Pinpoint the cell where the given text exists, returning its (x, y) midpoint coordinate. 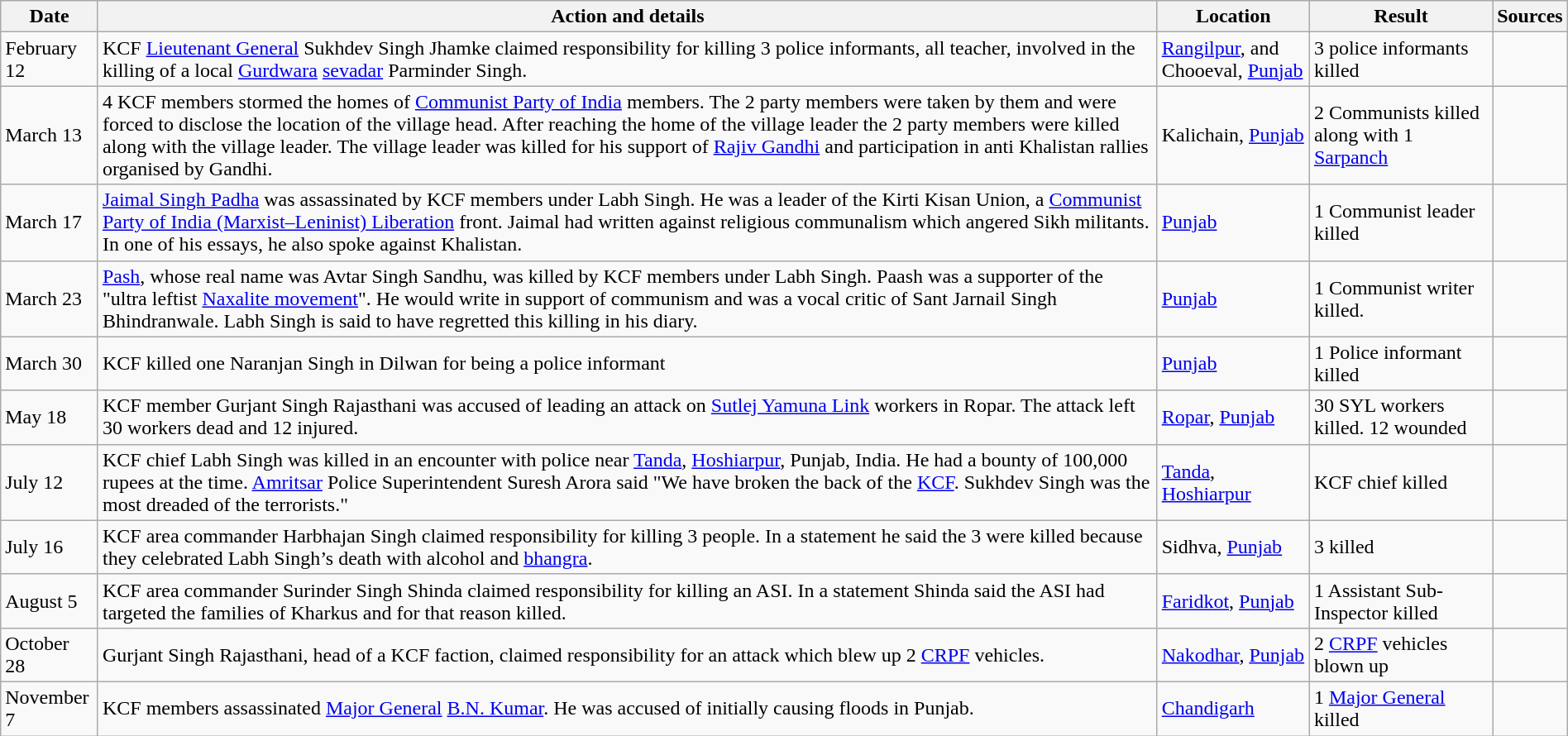
July 16 (50, 547)
Rangilpur, and Chooeval, Punjab (1233, 60)
October 28 (50, 655)
Location (1233, 17)
Chandigarh (1233, 708)
Ropar, Punjab (1233, 417)
KCF members assassinated Major General B.N. Kumar. He was accused of initially causing floods in Punjab. (627, 708)
Sidhva, Punjab (1233, 547)
Kalichain, Punjab (1233, 136)
Result (1401, 17)
1 Major General killed (1401, 708)
1 Police informant killed (1401, 364)
August 5 (50, 600)
Action and details (627, 17)
March 23 (50, 299)
November 7 (50, 708)
KCF killed one Naranjan Singh in Dilwan for being a police informant (627, 364)
3 killed (1401, 547)
Gurjant Singh Rajasthani, head of a KCF faction, claimed responsibility for an attack which blew up 2 CRPF vehicles. (627, 655)
February 12 (50, 60)
30 SYL workers killed. 12 wounded (1401, 417)
May 18 (50, 417)
Date (50, 17)
2 Communists killed along with 1 Sarpanch (1401, 136)
Nakodhar, Punjab (1233, 655)
KCF chief killed (1401, 482)
1 Communist leader killed (1401, 222)
2 CRPF vehicles blown up (1401, 655)
3 police informants killed (1401, 60)
March 30 (50, 364)
March 17 (50, 222)
Tanda, Hoshiarpur (1233, 482)
1 Assistant Sub-Inspector killed (1401, 600)
Faridkot, Punjab (1233, 600)
Sources (1530, 17)
March 13 (50, 136)
1 Communist writer killed. (1401, 299)
July 12 (50, 482)
